Search for the cell housing the specified text and yield its [x, y] center coordinate. 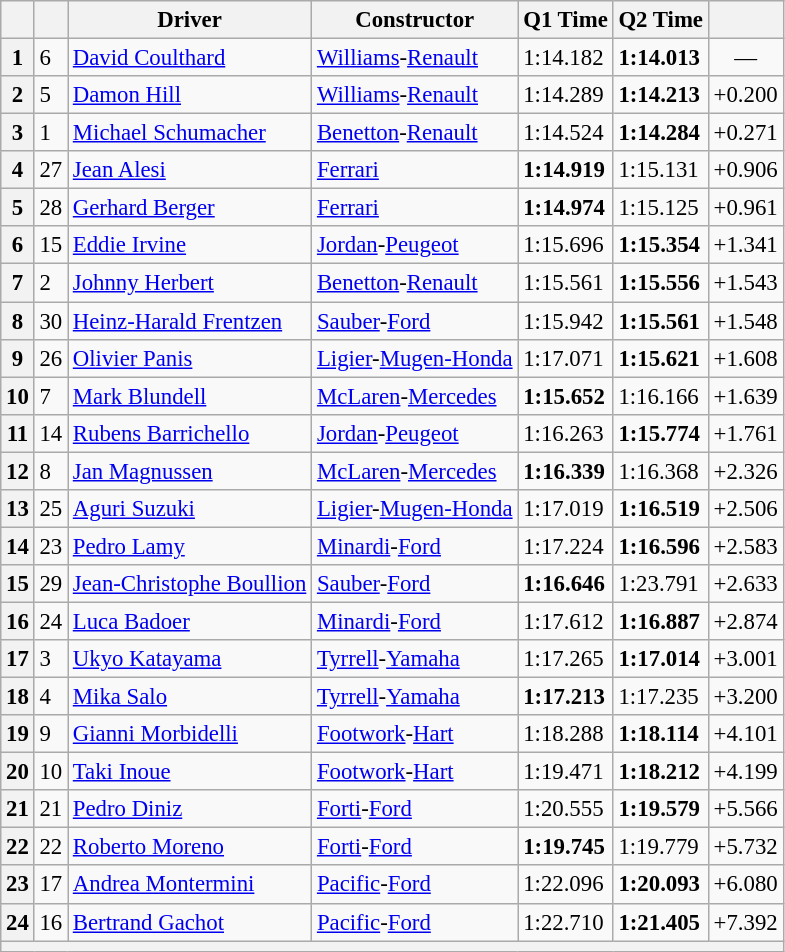
Mark Blundell [190, 396]
20 [18, 772]
1:23.791 [660, 584]
+4.199 [746, 772]
1:17.071 [566, 358]
Heinz-Harald Frentzen [190, 321]
1:17.612 [566, 621]
1:22.710 [566, 922]
1:14.182 [566, 58]
1:15.652 [566, 396]
+1.543 [746, 283]
1:14.524 [566, 133]
25 [50, 509]
+1.761 [746, 433]
Gianni Morbidelli [190, 734]
Pedro Lamy [190, 546]
1:16.646 [566, 584]
1:15.942 [566, 321]
1:19.779 [660, 847]
1:17.235 [660, 697]
Eddie Irvine [190, 245]
+2.506 [746, 509]
Roberto Moreno [190, 847]
1:14.213 [660, 95]
Luca Badoer [190, 621]
+0.906 [746, 170]
1:16.339 [566, 471]
+6.080 [746, 885]
+3.001 [746, 659]
1:17.213 [566, 697]
+4.101 [746, 734]
+5.732 [746, 847]
1:19.745 [566, 847]
1:16.887 [660, 621]
1:17.224 [566, 546]
1:16.596 [660, 546]
+0.200 [746, 95]
1:15.556 [660, 283]
1:20.555 [566, 809]
+1.548 [746, 321]
1:18.212 [660, 772]
Damon Hill [190, 95]
29 [50, 584]
1:15.696 [566, 245]
Michael Schumacher [190, 133]
1:16.519 [660, 509]
1:14.919 [566, 170]
Q1 Time [566, 20]
1:20.093 [660, 885]
1:22.096 [566, 885]
30 [50, 321]
+1.608 [746, 358]
Q2 Time [660, 20]
1:19.471 [566, 772]
+2.633 [746, 584]
1:17.265 [566, 659]
12 [18, 471]
Rubens Barrichello [190, 433]
1:14.974 [566, 208]
1:17.019 [566, 509]
+2.326 [746, 471]
26 [50, 358]
Pedro Diniz [190, 809]
1:18.114 [660, 734]
+7.392 [746, 922]
18 [18, 697]
Bertrand Gachot [190, 922]
+1.639 [746, 396]
1:15.621 [660, 358]
1:16.166 [660, 396]
1:21.405 [660, 922]
+5.566 [746, 809]
19 [18, 734]
Gerhard Berger [190, 208]
— [746, 58]
Aguri Suzuki [190, 509]
Constructor [415, 20]
Mika Salo [190, 697]
Jan Magnussen [190, 471]
+0.271 [746, 133]
Driver [190, 20]
+0.961 [746, 208]
1:16.368 [660, 471]
27 [50, 170]
1:19.579 [660, 809]
Johnny Herbert [190, 283]
Jean-Christophe Boullion [190, 584]
1:15.131 [660, 170]
+1.341 [746, 245]
+2.583 [746, 546]
28 [50, 208]
1:14.284 [660, 133]
1:16.263 [566, 433]
11 [18, 433]
1:14.013 [660, 58]
1:15.125 [660, 208]
David Coulthard [190, 58]
+2.874 [746, 621]
1:15.774 [660, 433]
1:17.014 [660, 659]
+3.200 [746, 697]
13 [18, 509]
Olivier Panis [190, 358]
1:14.289 [566, 95]
Taki Inoue [190, 772]
Ukyo Katayama [190, 659]
1:18.288 [566, 734]
Andrea Montermini [190, 885]
Jean Alesi [190, 170]
1:15.354 [660, 245]
